Return [x, y] of the center of cell containing provided text 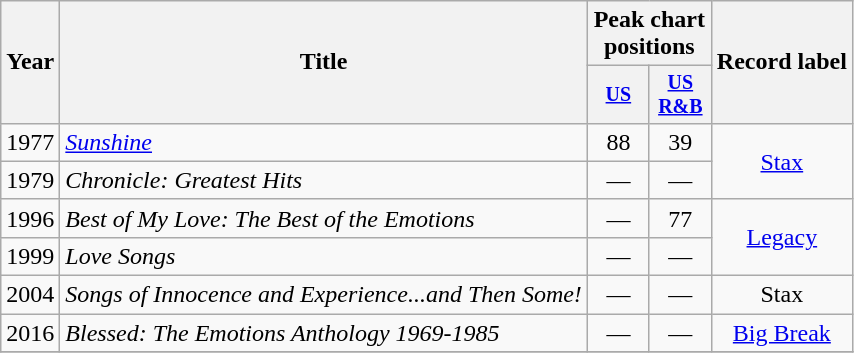
Title [324, 62]
39 [680, 142]
Legacy [782, 237]
2004 [30, 295]
Peak chart positions [649, 34]
Sunshine [324, 142]
Big Break [782, 333]
1977 [30, 142]
Chronicle: Greatest Hits [324, 180]
1979 [30, 180]
2016 [30, 333]
Love Songs [324, 256]
Best of My Love: The Best of the Emotions [324, 218]
1996 [30, 218]
88 [618, 142]
Blessed: The Emotions Anthology 1969-1985 [324, 333]
USR&B [680, 94]
Record label [782, 62]
US [618, 94]
1999 [30, 256]
Songs of Innocence and Experience...and Then Some! [324, 295]
Year [30, 62]
77 [680, 218]
